Identify which cell holds the provided text, then report its (X, Y) central coordinate. 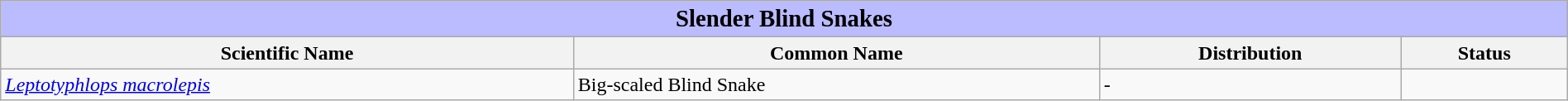
Slender Blind Snakes (784, 19)
Big-scaled Blind Snake (836, 84)
Scientific Name (288, 53)
Distribution (1250, 53)
Leptotyphlops macrolepis (288, 84)
Common Name (836, 53)
- (1250, 84)
Status (1484, 53)
